Detect which cell encompasses the target text, then output its (X, Y) center coordinate. 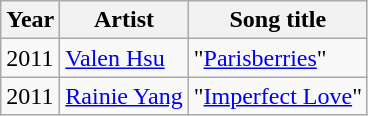
Song title (278, 20)
Year (30, 20)
Artist (124, 20)
Valen Hsu (124, 58)
"Parisberries" (278, 58)
"Imperfect Love" (278, 96)
Rainie Yang (124, 96)
